Provide the [x, y] coordinate of the cell's center where the given text is located.  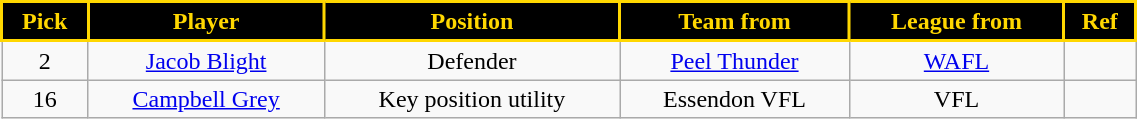
Position [472, 22]
Player [206, 22]
Ref [1100, 22]
WAFL [956, 60]
2 [45, 60]
Peel Thunder [735, 60]
VFL [956, 99]
Pick [45, 22]
League from [956, 22]
Key position utility [472, 99]
Jacob Blight [206, 60]
Campbell Grey [206, 99]
Team from [735, 22]
16 [45, 99]
Essendon VFL [735, 99]
Defender [472, 60]
